For the text-containing cell, return its midpoint in [x, y] coordinate format. 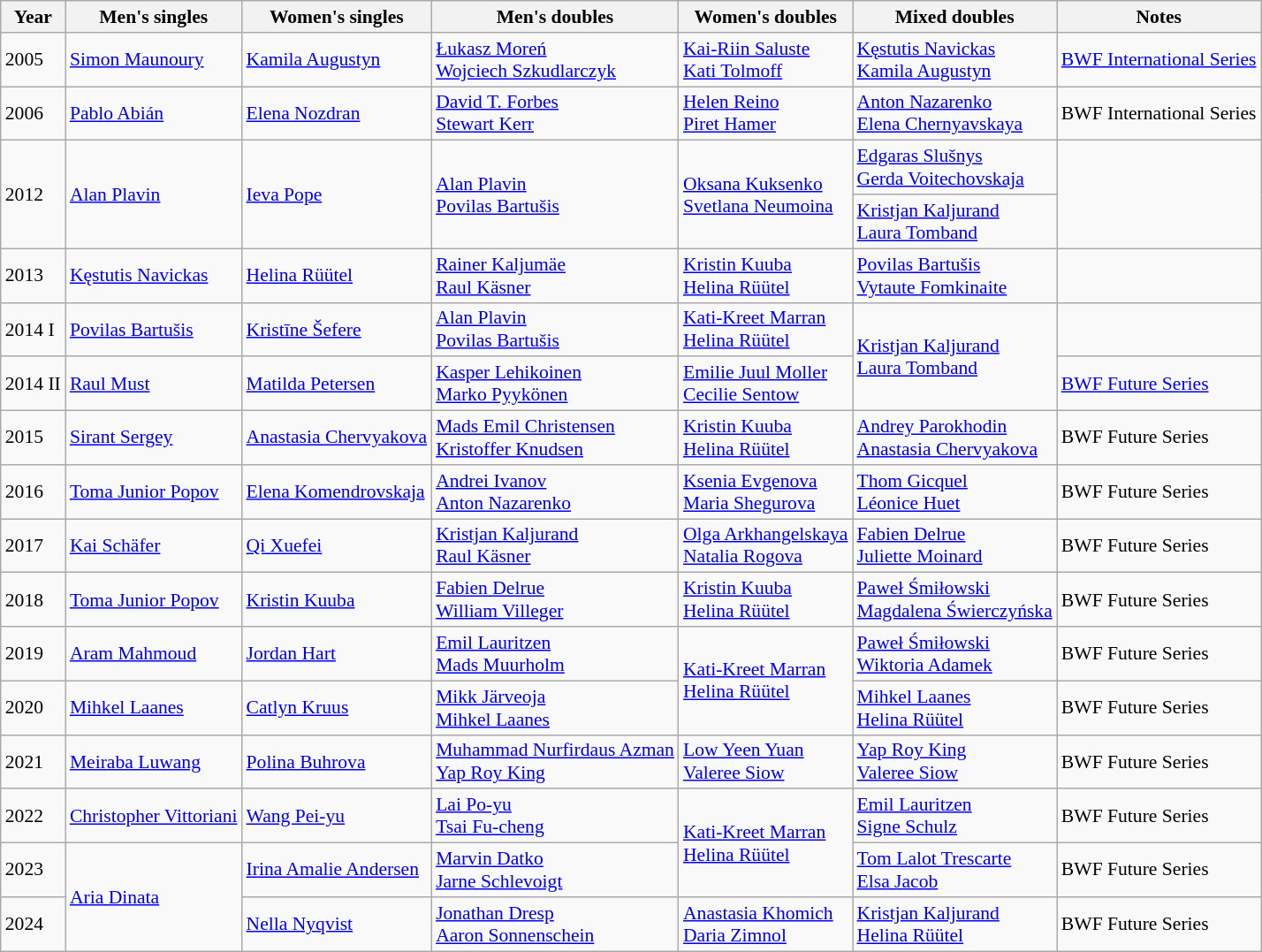
Ksenia Evgenova Maria Shegurova [765, 491]
Low Yeen Yuan Valeree Siow [765, 762]
2012 [34, 194]
Marvin Datko Jarne Schlevoigt [555, 870]
2018 [34, 599]
2020 [34, 707]
Elena Komendrovskaja [338, 491]
Helen Reino Piret Hamer [765, 113]
Kasper Lehikoinen Marko Pyykönen [555, 384]
Lai Po-yu Tsai Fu-cheng [555, 817]
Kai Schäfer [154, 546]
Tom Lalot Trescarte Elsa Jacob [954, 870]
Men's doubles [555, 17]
Kristīne Šefere [338, 329]
Pablo Abián [154, 113]
2024 [34, 925]
Olga Arkhangelskaya Natalia Rogova [765, 546]
Kai-Riin Saluste Kati Tolmoff [765, 60]
Anton Nazarenko Elena Chernyavskaya [954, 113]
Christopher Vittoriani [154, 817]
2015 [34, 438]
Emil Lauritzen Signe Schulz [954, 817]
Nella Nyqvist [338, 925]
Polina Buhrova [338, 762]
Fabien Delrue William Villeger [555, 599]
Ieva Pope [338, 194]
Irina Amalie Andersen [338, 870]
Mixed doubles [954, 17]
Muhammad Nurfirdaus Azman Yap Roy King [555, 762]
Qi Xuefei [338, 546]
Jordan Hart [338, 654]
Emilie Juul Moller Cecilie Sentow [765, 384]
2014 II [34, 384]
Rainer Kaljumäe Raul Käsner [555, 276]
2005 [34, 60]
Łukasz Moreń Wojciech Szkudlarczyk [555, 60]
Women's singles [338, 17]
Alan Plavin [154, 194]
Yap Roy King Valeree Siow [954, 762]
Wang Pei-yu [338, 817]
Simon Maunoury [154, 60]
2006 [34, 113]
Oksana Kuksenko Svetlana Neumoina [765, 194]
Notes [1159, 17]
Emil Lauritzen Mads Muurholm [555, 654]
Kristin Kuuba [338, 599]
Kamila Augustyn [338, 60]
Anastasia Chervyakova [338, 438]
Edgaras Slušnys Gerda Voitechovskaja [954, 168]
Andrei Ivanov Anton Nazarenko [555, 491]
Jonathan Dresp Aaron Sonnenschein [555, 925]
Women's doubles [765, 17]
2021 [34, 762]
Anastasia Khomich Daria Zimnol [765, 925]
2017 [34, 546]
Sirant Sergey [154, 438]
Paweł Śmiłowski Magdalena Świerczyńska [954, 599]
Mads Emil Christensen Kristoffer Knudsen [555, 438]
Aria Dinata [154, 897]
Year [34, 17]
Meiraba Luwang [154, 762]
Aram Mahmoud [154, 654]
2022 [34, 817]
Mikk Järveoja Mihkel Laanes [555, 707]
2013 [34, 276]
Kęstutis Navickas [154, 276]
Paweł Śmiłowski Wiktoria Adamek [954, 654]
Helina Rüütel [338, 276]
Catlyn Kruus [338, 707]
Fabien Delrue Juliette Moinard [954, 546]
Povilas Bartušis Vytaute Fomkinaite [954, 276]
Mihkel Laanes Helina Rüütel [954, 707]
2014 I [34, 329]
Raul Must [154, 384]
Men's singles [154, 17]
Elena Nozdran [338, 113]
Thom Gicquel Léonice Huet [954, 491]
Povilas Bartušis [154, 329]
David T. Forbes Stewart Kerr [555, 113]
Kristjan Kaljurand Raul Käsner [555, 546]
Mihkel Laanes [154, 707]
2023 [34, 870]
2016 [34, 491]
Andrey Parokhodin Anastasia Chervyakova [954, 438]
2019 [34, 654]
Matilda Petersen [338, 384]
Kristjan Kaljurand Helina Rüütel [954, 925]
Kęstutis Navickas Kamila Augustyn [954, 60]
